Capture the cell that displays the provided text and extract its [x, y] central coordinate. 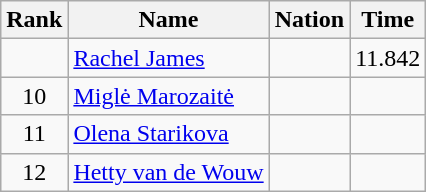
11.842 [388, 58]
Rachel James [168, 58]
Name [168, 20]
Olena Starikova [168, 134]
12 [34, 172]
Hetty van de Wouw [168, 172]
10 [34, 96]
Miglė Marozaitė [168, 96]
Rank [34, 20]
11 [34, 134]
Nation [309, 20]
Time [388, 20]
